Return the (X, Y) coordinate for the center point of the cell that contains the specified text.  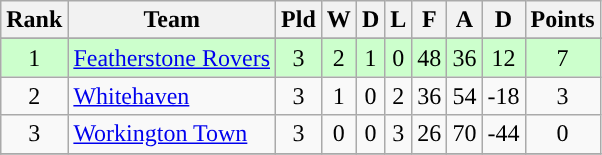
54 (464, 96)
A (464, 20)
Featherstone Rovers (172, 58)
Points (562, 20)
-18 (504, 96)
W (338, 20)
Whitehaven (172, 96)
Workington Town (172, 134)
F (430, 20)
Pld (299, 20)
Rank (34, 20)
70 (464, 134)
Team (172, 20)
L (398, 20)
7 (562, 58)
-44 (504, 134)
48 (430, 58)
26 (430, 134)
12 (504, 58)
